Output the [X, Y] coordinate of the center of the cell containing the given text.  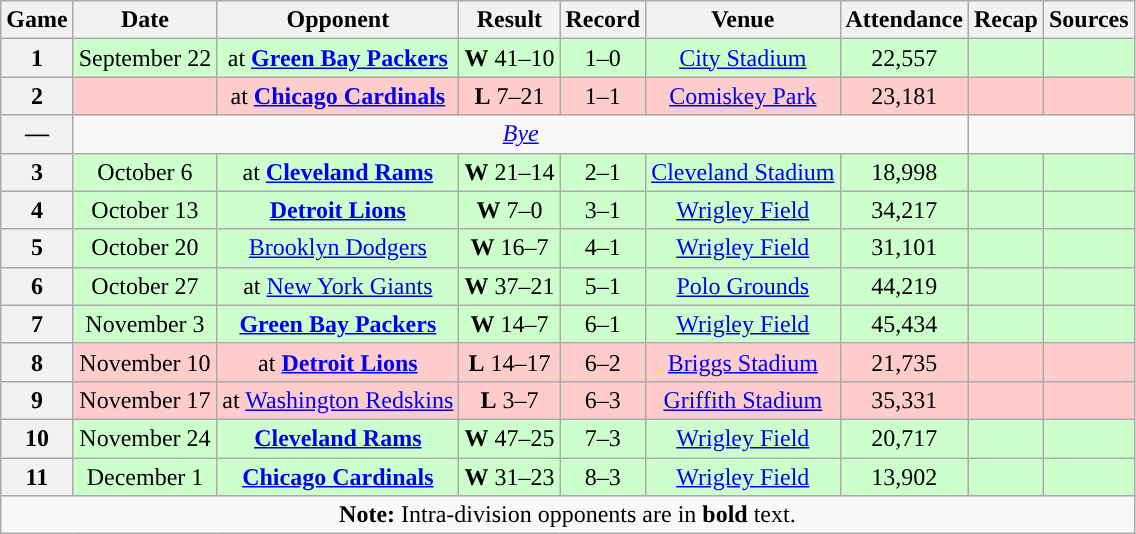
34,217 [904, 210]
44,219 [904, 286]
9 [37, 400]
Cleveland Stadium [743, 172]
W 14–7 [510, 324]
4 [37, 210]
October 6 [145, 172]
22,557 [904, 58]
Recap [1006, 20]
October 27 [145, 286]
October 20 [145, 248]
Polo Grounds [743, 286]
1 [37, 58]
November 10 [145, 362]
3–1 [603, 210]
Green Bay Packers [338, 324]
W 47–25 [510, 438]
2–1 [603, 172]
35,331 [904, 400]
8 [37, 362]
Game [37, 20]
11 [37, 477]
3 [37, 172]
W 31–23 [510, 477]
13,902 [904, 477]
Griffith Stadium [743, 400]
Result [510, 20]
November 3 [145, 324]
December 1 [145, 477]
W 41–10 [510, 58]
at Chicago Cardinals [338, 96]
7 [37, 324]
Cleveland Rams [338, 438]
45,434 [904, 324]
at New York Giants [338, 286]
November 24 [145, 438]
Bye [520, 134]
5 [37, 248]
W 37–21 [510, 286]
1–1 [603, 96]
at Washington Redskins [338, 400]
L 3–7 [510, 400]
8–3 [603, 477]
5–1 [603, 286]
at Detroit Lions [338, 362]
— [37, 134]
21,735 [904, 362]
September 22 [145, 58]
W 16–7 [510, 248]
2 [37, 96]
Date [145, 20]
Comiskey Park [743, 96]
Chicago Cardinals [338, 477]
W 21–14 [510, 172]
City Stadium [743, 58]
20,717 [904, 438]
23,181 [904, 96]
at Green Bay Packers [338, 58]
Opponent [338, 20]
Sources [1088, 20]
31,101 [904, 248]
Note: Intra-division opponents are in bold text. [568, 515]
6 [37, 286]
6–2 [603, 362]
L 14–17 [510, 362]
W 7–0 [510, 210]
Detroit Lions [338, 210]
10 [37, 438]
4–1 [603, 248]
Briggs Stadium [743, 362]
18,998 [904, 172]
L 7–21 [510, 96]
6–1 [603, 324]
Record [603, 20]
6–3 [603, 400]
October 13 [145, 210]
November 17 [145, 400]
Attendance [904, 20]
Brooklyn Dodgers [338, 248]
1–0 [603, 58]
7–3 [603, 438]
at Cleveland Rams [338, 172]
Venue [743, 20]
